Output the [x, y] coordinate of the center of the cell containing the given text.  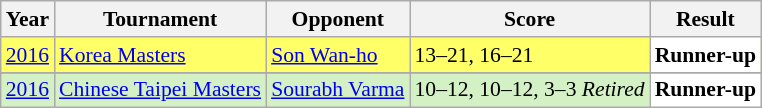
Score [530, 19]
Opponent [338, 19]
10–12, 10–12, 3–3 Retired [530, 90]
Chinese Taipei Masters [160, 90]
Result [706, 19]
Tournament [160, 19]
Son Wan-ho [338, 55]
Year [28, 19]
13–21, 16–21 [530, 55]
Korea Masters [160, 55]
Sourabh Varma [338, 90]
